Scan for the cell matching the given text and deliver its (x, y) coordinate at center. 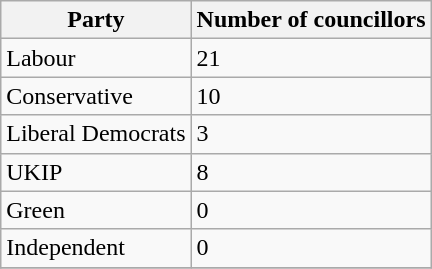
Number of councillors (311, 20)
Labour (96, 58)
Liberal Democrats (96, 134)
Independent (96, 248)
10 (311, 96)
21 (311, 58)
UKIP (96, 172)
Green (96, 210)
8 (311, 172)
3 (311, 134)
Conservative (96, 96)
Party (96, 20)
